Provide the [x, y] coordinate of the cell's center where the given text is located.  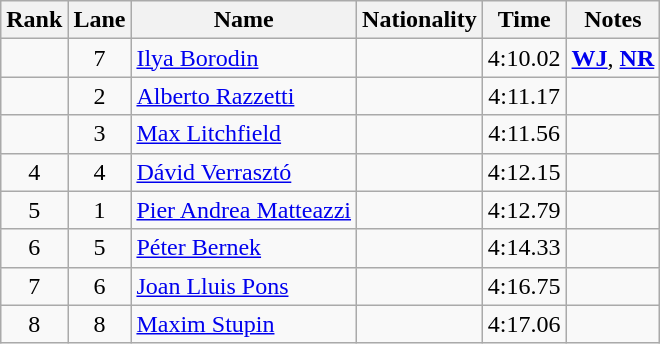
WJ, NR [613, 58]
4:10.02 [524, 58]
Joan Lluis Pons [244, 286]
Maxim Stupin [244, 324]
Alberto Razzetti [244, 96]
Name [244, 20]
4:14.33 [524, 248]
Lane [100, 20]
4:11.56 [524, 134]
Péter Bernek [244, 248]
Rank [34, 20]
4:16.75 [524, 286]
Pier Andrea Matteazzi [244, 210]
Max Litchfield [244, 134]
4:12.15 [524, 172]
1 [100, 210]
Time [524, 20]
4:17.06 [524, 324]
Notes [613, 20]
Ilya Borodin [244, 58]
Nationality [420, 20]
Dávid Verrasztó [244, 172]
3 [100, 134]
2 [100, 96]
4:11.17 [524, 96]
4:12.79 [524, 210]
